Scan for the cell matching the given text and deliver its (x, y) coordinate at center. 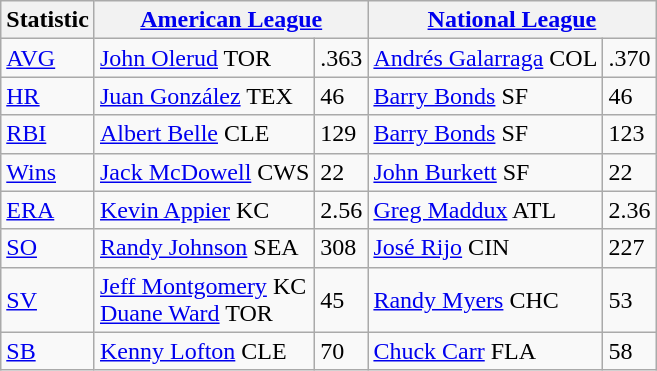
National League (512, 20)
John Burkett SF (486, 172)
Greg Maddux ATL (486, 210)
Jeff Montgomery KCDuane Ward TOR (204, 300)
45 (342, 300)
Kevin Appier KC (204, 210)
2.36 (630, 210)
227 (630, 248)
129 (342, 134)
HR (48, 96)
Jack McDowell CWS (204, 172)
58 (630, 351)
Albert Belle CLE (204, 134)
2.56 (342, 210)
SV (48, 300)
John Olerud TOR (204, 58)
Andrés Galarraga COL (486, 58)
123 (630, 134)
Randy Myers CHC (486, 300)
José Rijo CIN (486, 248)
RBI (48, 134)
Juan González TEX (204, 96)
American League (230, 20)
Randy Johnson SEA (204, 248)
53 (630, 300)
ERA (48, 210)
Wins (48, 172)
Kenny Lofton CLE (204, 351)
AVG (48, 58)
.370 (630, 58)
SO (48, 248)
308 (342, 248)
SB (48, 351)
70 (342, 351)
Statistic (48, 20)
.363 (342, 58)
Chuck Carr FLA (486, 351)
